Locate the cell with the specified text and output its [x, y] center coordinate. 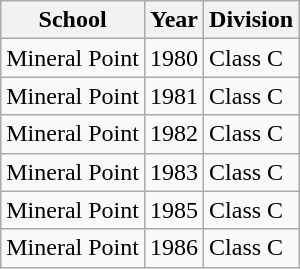
1986 [174, 248]
Year [174, 20]
1981 [174, 96]
1985 [174, 210]
1980 [174, 58]
1983 [174, 172]
1982 [174, 134]
School [73, 20]
Division [252, 20]
